Provide the [x, y] coordinate of the cell's center where the given text is located.  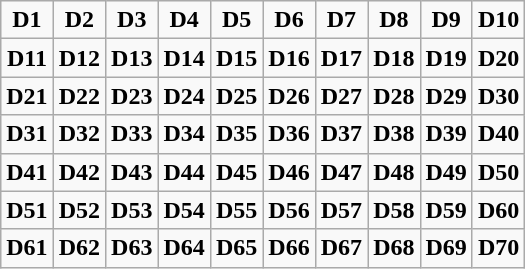
D43 [132, 172]
D22 [79, 96]
D7 [341, 20]
D45 [236, 172]
D37 [341, 134]
D5 [236, 20]
D10 [498, 20]
D12 [79, 58]
D64 [184, 248]
D60 [498, 210]
D2 [79, 20]
D20 [498, 58]
D39 [446, 134]
D23 [132, 96]
D38 [394, 134]
D31 [27, 134]
D9 [446, 20]
D46 [289, 172]
D36 [289, 134]
D47 [341, 172]
D6 [289, 20]
D19 [446, 58]
D11 [27, 58]
D16 [289, 58]
D59 [446, 210]
D15 [236, 58]
D69 [446, 248]
D67 [341, 248]
D61 [27, 248]
D52 [79, 210]
D44 [184, 172]
D62 [79, 248]
D50 [498, 172]
D42 [79, 172]
D14 [184, 58]
D30 [498, 96]
D70 [498, 248]
D8 [394, 20]
D4 [184, 20]
D27 [341, 96]
D28 [394, 96]
D48 [394, 172]
D34 [184, 134]
D3 [132, 20]
D18 [394, 58]
D17 [341, 58]
D29 [446, 96]
D25 [236, 96]
D58 [394, 210]
D57 [341, 210]
D24 [184, 96]
D49 [446, 172]
D41 [27, 172]
D40 [498, 134]
D35 [236, 134]
D63 [132, 248]
D68 [394, 248]
D66 [289, 248]
D33 [132, 134]
D65 [236, 248]
D32 [79, 134]
D1 [27, 20]
D56 [289, 210]
D51 [27, 210]
D54 [184, 210]
D13 [132, 58]
D53 [132, 210]
D55 [236, 210]
D21 [27, 96]
D26 [289, 96]
